Return [X, Y] of the center of cell containing provided text 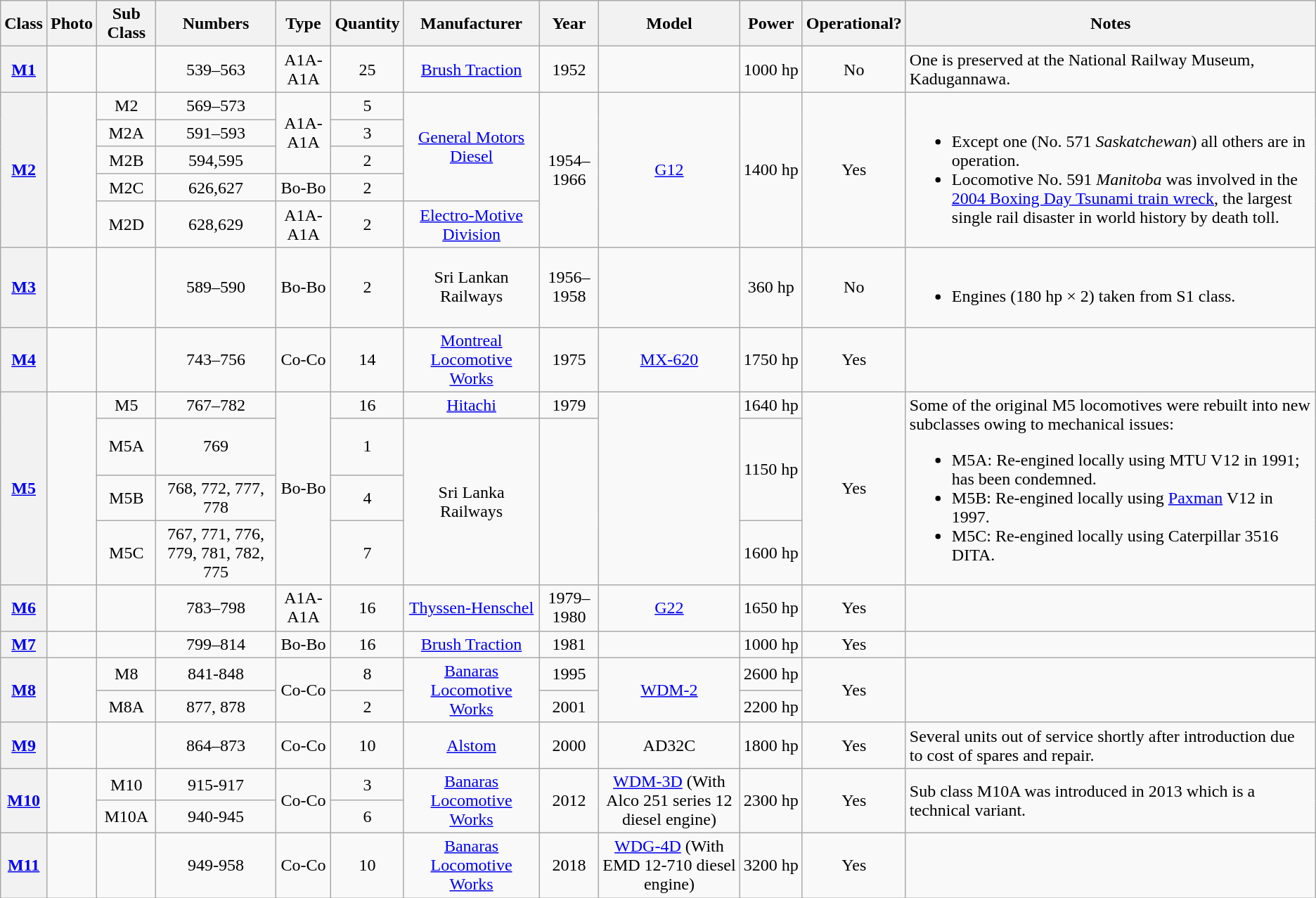
1975 [569, 359]
G12 [669, 170]
1956–1958 [569, 287]
Manufacturer [471, 24]
M1 [24, 69]
783–798 [216, 608]
1979–1980 [569, 608]
4 [367, 498]
769 [216, 447]
25 [367, 69]
949-958 [216, 865]
5 [367, 105]
M3 [24, 287]
M5A [127, 447]
M5B [127, 498]
Montreal Locomotive Works [471, 359]
M8A [127, 706]
2001 [569, 706]
Model [669, 24]
915-917 [216, 784]
940-945 [216, 816]
1640 hp [770, 405]
626,627 [216, 187]
M5C [127, 553]
1979 [569, 405]
1981 [569, 644]
M10A [127, 816]
1995 [569, 674]
1 [367, 447]
589–590 [216, 287]
1600 hp [770, 553]
799–814 [216, 644]
M2D [127, 224]
767–782 [216, 405]
Sri Lankan Railways [471, 287]
Alstom [471, 745]
1650 hp [770, 608]
MX-620 [669, 359]
7 [367, 553]
WDM-3D (With Alco 251 series 12 diesel engine) [669, 800]
3200 hp [770, 865]
Type [304, 24]
Notes [1111, 24]
2000 [569, 745]
AD32C [669, 745]
1952 [569, 69]
864–873 [216, 745]
6 [367, 816]
841-848 [216, 674]
One is preserved at the National Railway Museum, Kadugannawa. [1111, 69]
Sub Class [127, 24]
Sri Lanka Railways [471, 502]
743–756 [216, 359]
M6 [24, 608]
WDG-4D (With EMD 12-710 diesel engine) [669, 865]
1750 hp [770, 359]
767, 771, 776, 779, 781, 782, 775 [216, 553]
WDM-2 [669, 690]
Electro-Motive Division [471, 224]
877, 878 [216, 706]
Hitachi [471, 405]
Year [569, 24]
1954–1966 [569, 170]
594,595 [216, 160]
539–563 [216, 69]
Sub class M10A was introduced in 2013 which is a technical variant. [1111, 800]
2200 hp [770, 706]
Photo [72, 24]
2012 [569, 800]
1150 hp [770, 470]
M4 [24, 359]
M7 [24, 644]
Several units out of service shortly after introduction due to cost of spares and repair. [1111, 745]
Quantity [367, 24]
M9 [24, 745]
569–573 [216, 105]
591–593 [216, 134]
M2A [127, 134]
M2C [127, 187]
628,629 [216, 224]
Power [770, 24]
14 [367, 359]
1800 hp [770, 745]
General Motors Diesel [471, 146]
M11 [24, 865]
768, 772, 777, 778 [216, 498]
Engines (180 hp × 2) taken from S1 class. [1111, 287]
Class [24, 24]
Thyssen-Henschel [471, 608]
8 [367, 674]
Numbers [216, 24]
2018 [569, 865]
2600 hp [770, 674]
360 hp [770, 287]
2300 hp [770, 800]
1400 hp [770, 170]
Operational? [853, 24]
M2B [127, 160]
G22 [669, 608]
